Provide the [x, y] coordinate of the cell's center where the given text is located.  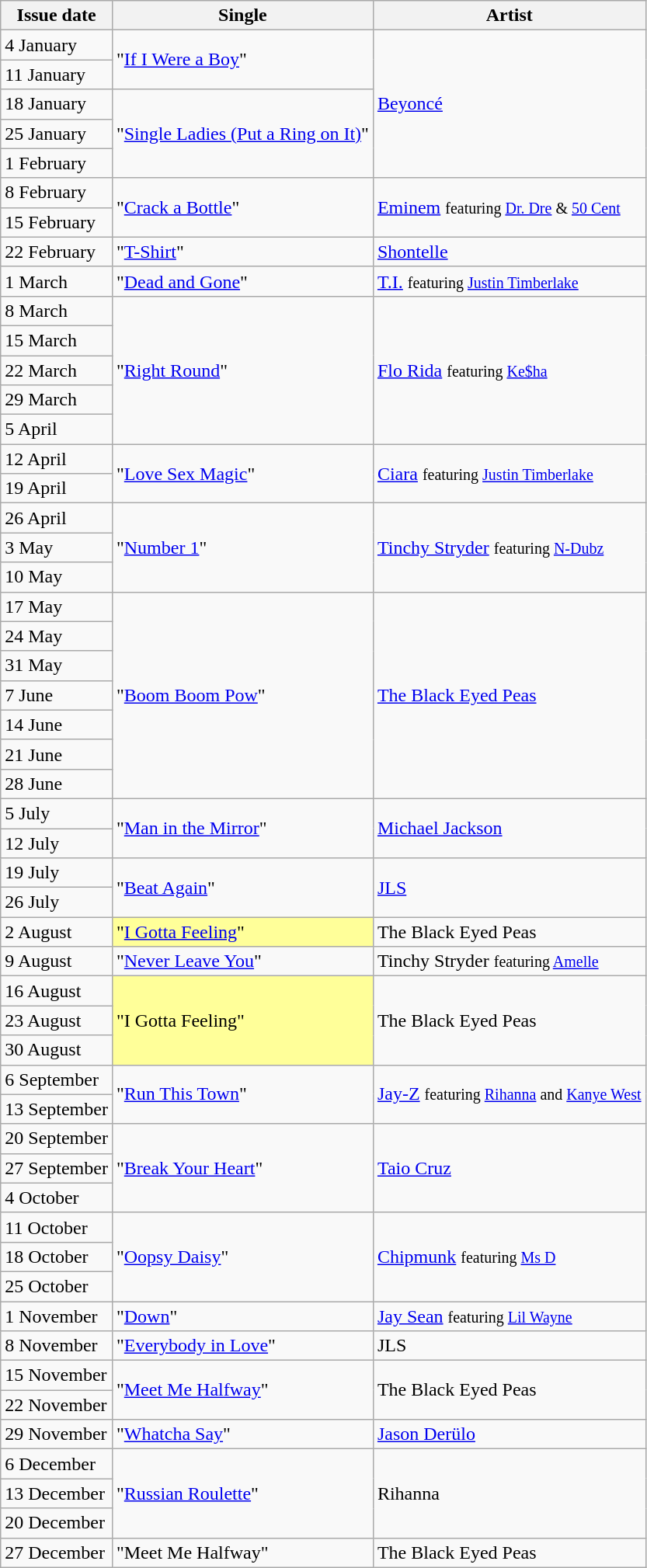
"Number 1" [242, 548]
15 February [57, 222]
5 April [57, 429]
"Man in the Mirror" [242, 828]
"T-Shirt" [242, 252]
13 December [57, 1493]
Tinchy Stryder featuring N-Dubz [510, 548]
3 May [57, 548]
"Love Sex Magic" [242, 474]
Issue date [57, 16]
26 April [57, 518]
1 March [57, 281]
"Everybody in Love" [242, 1346]
5 July [57, 813]
"Break Your Heart" [242, 1168]
26 July [57, 902]
28 June [57, 784]
"Single Ladies (Put a Ring on It)" [242, 134]
"Dead and Gone" [242, 281]
Taio Cruz [510, 1168]
25 January [57, 134]
18 October [57, 1257]
12 April [57, 459]
11 January [57, 75]
"Whatcha Say" [242, 1434]
Shontelle [510, 252]
Eminem featuring Dr. Dre & 50 Cent [510, 207]
12 July [57, 843]
Single [242, 16]
"Down" [242, 1316]
6 September [57, 1080]
"Oopsy Daisy" [242, 1257]
"If I Were a Boy" [242, 60]
Beyoncé [510, 104]
15 March [57, 340]
9 August [57, 961]
29 November [57, 1434]
11 October [57, 1227]
17 May [57, 607]
7 June [57, 695]
19 April [57, 488]
29 March [57, 400]
Jason Derülo [510, 1434]
1 February [57, 163]
2 August [57, 932]
Jay-Z featuring Rihanna and Kanye West [510, 1094]
"Beat Again" [242, 888]
16 August [57, 991]
13 September [57, 1109]
8 March [57, 311]
Ciara featuring Justin Timberlake [510, 474]
27 December [57, 1552]
15 November [57, 1375]
Chipmunk featuring Ms D [510, 1257]
30 August [57, 1050]
Artist [510, 16]
22 November [57, 1405]
"Never Leave You" [242, 961]
21 June [57, 754]
10 May [57, 577]
4 January [57, 45]
"Right Round" [242, 370]
8 November [57, 1346]
19 July [57, 873]
"Russian Roulette" [242, 1493]
31 May [57, 666]
"Run This Town" [242, 1094]
25 October [57, 1286]
20 December [57, 1523]
4 October [57, 1198]
6 December [57, 1464]
18 January [57, 104]
22 February [57, 252]
23 August [57, 1020]
Michael Jackson [510, 828]
Jay Sean featuring Lil Wayne [510, 1316]
Rihanna [510, 1493]
24 May [57, 636]
"Boom Boom Pow" [242, 695]
20 September [57, 1139]
27 September [57, 1168]
Tinchy Stryder featuring Amelle [510, 961]
22 March [57, 370]
"Crack a Bottle" [242, 207]
14 June [57, 725]
1 November [57, 1316]
Flo Rida featuring Ke$ha [510, 370]
8 February [57, 193]
T.I. featuring Justin Timberlake [510, 281]
